Search for the cell housing the specified text and yield its [x, y] center coordinate. 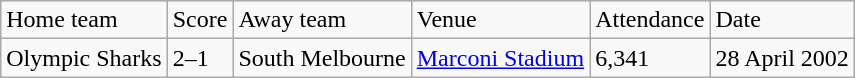
Venue [500, 20]
Attendance [650, 20]
Date [782, 20]
South Melbourne [322, 58]
Score [200, 20]
28 April 2002 [782, 58]
Away team [322, 20]
Home team [84, 20]
Marconi Stadium [500, 58]
6,341 [650, 58]
Olympic Sharks [84, 58]
2–1 [200, 58]
